For the text-containing cell, return its midpoint in [x, y] coordinate format. 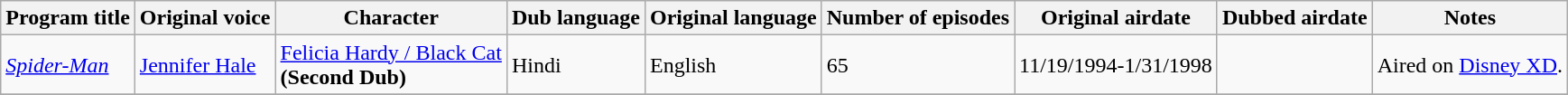
Jennifer Hale [205, 65]
English [733, 65]
Felicia Hardy / Black Cat (Second Dub) [391, 65]
65 [917, 65]
Dubbed airdate [1294, 18]
Spider-Man [69, 65]
Original voice [205, 18]
Original language [733, 18]
Character [391, 18]
Original airdate [1116, 18]
Number of episodes [917, 18]
Aired on Disney XD. [1470, 65]
Dub language [576, 18]
11/19/1994-1/31/1998 [1116, 65]
Hindi [576, 65]
Program title [69, 18]
Notes [1470, 18]
